Identify which cell holds the provided text, then report its [x, y] central coordinate. 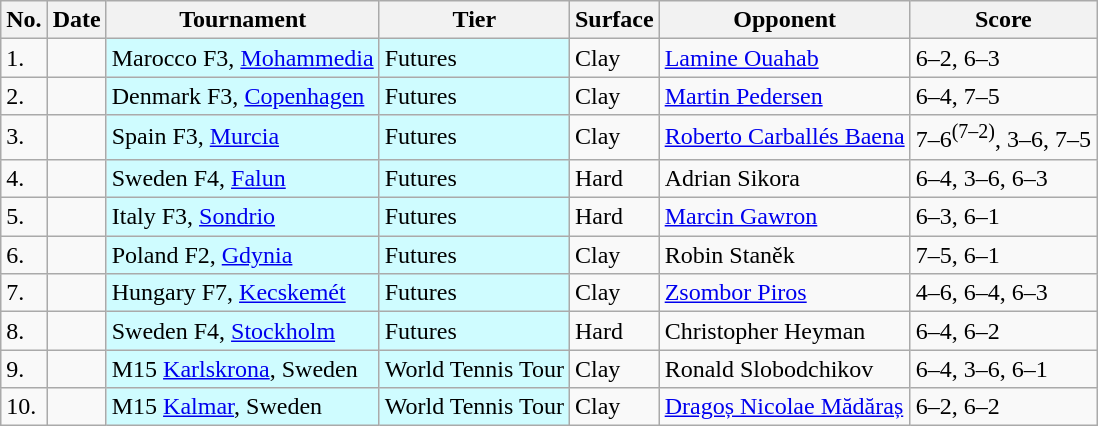
Adrian Sikora [784, 178]
9. [24, 369]
5. [24, 217]
Tier [474, 20]
Spain F3, Murcia [242, 138]
1. [24, 58]
7–5, 6–1 [1003, 255]
6–3, 6–1 [1003, 217]
M15 Karlskrona, Sweden [242, 369]
Robin Staněk [784, 255]
6–4, 3–6, 6–1 [1003, 369]
Italy F3, Sondrio [242, 217]
3. [24, 138]
8. [24, 331]
6–4, 7–5 [1003, 96]
Date [76, 20]
No. [24, 20]
Hungary F7, Kecskemét [242, 293]
4. [24, 178]
Ronald Slobodchikov [784, 369]
Lamine Ouahab [784, 58]
Christopher Heyman [784, 331]
7. [24, 293]
6–2, 6–2 [1003, 407]
2. [24, 96]
10. [24, 407]
Sweden F4, Stockholm [242, 331]
Surface [614, 20]
Score [1003, 20]
Sweden F4, Falun [242, 178]
Marocco F3, Mohammedia [242, 58]
Martin Pedersen [784, 96]
Marcin Gawron [784, 217]
Roberto Carballés Baena [784, 138]
M15 Kalmar, Sweden [242, 407]
Opponent [784, 20]
7–6(7–2), 3–6, 7–5 [1003, 138]
Poland F2, Gdynia [242, 255]
Denmark F3, Copenhagen [242, 96]
4–6, 6–4, 6–3 [1003, 293]
6–4, 3–6, 6–3 [1003, 178]
6–2, 6–3 [1003, 58]
Dragoș Nicolae Mădăraș [784, 407]
Zsombor Piros [784, 293]
Tournament [242, 20]
6–4, 6–2 [1003, 331]
6. [24, 255]
